Scan for the cell matching the given text and deliver its (x, y) coordinate at center. 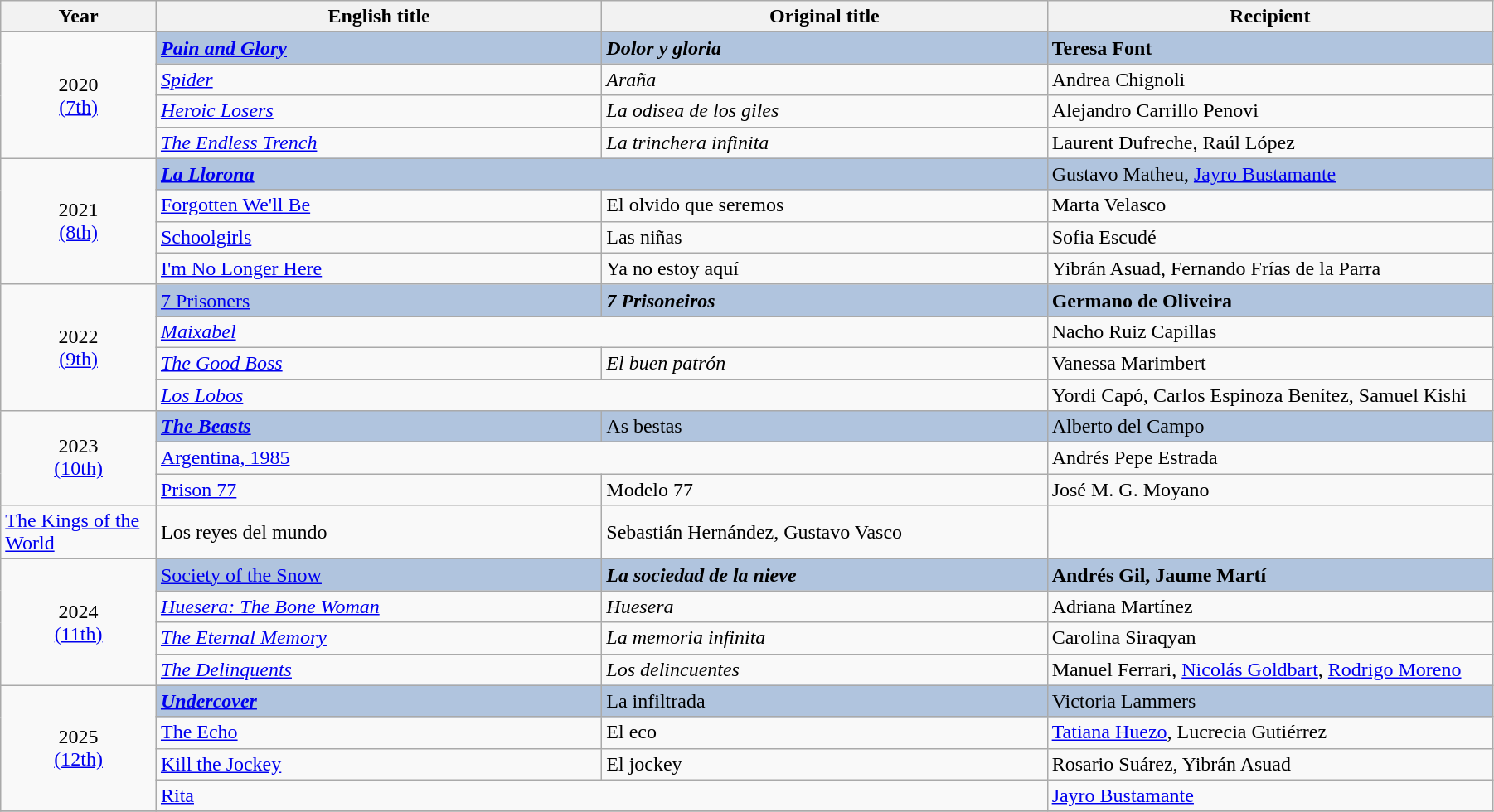
2023(10th) (79, 458)
Teresa Font (1270, 48)
Argentina, 1985 (602, 458)
Yibrán Asuad, Fernando Frías de la Parra (1270, 268)
Rosario Suárez, Yibrán Asuad (1270, 764)
Schoolgirls (378, 237)
Ya no estoy aquí (824, 268)
José M. G. Moyano (1270, 490)
El olvido que seremos (824, 205)
Manuel Ferrari, Nicolás Goldbart, Rodrigo Moreno (1270, 669)
The Kings of the World (79, 532)
Pain and Glory (378, 48)
The Beasts (378, 427)
Modelo 77 (824, 490)
7 Prisoners (378, 300)
La infiltrada (824, 701)
El jockey (824, 764)
Marta Velasco (1270, 205)
El buen patrón (824, 363)
English title (378, 17)
Los Lobos (602, 395)
Germano de Oliveira (1270, 300)
Forgotten We'll Be (378, 205)
Gustavo Matheu, Jayro Bustamante (1270, 174)
Andrea Chignoli (1270, 80)
Maixabel (602, 331)
Huesera: The Bone Woman (378, 607)
Araña (824, 80)
The Echo (378, 732)
La trinchera infinita (824, 143)
Carolina Siraqyan (1270, 638)
The Eternal Memory (378, 638)
Huesera (824, 607)
Spider (378, 80)
Sebastián Hernández, Gustavo Vasco (824, 532)
Recipient (1270, 17)
I'm No Longer Here (378, 268)
Nacho Ruiz Capillas (1270, 331)
La memoria infinita (824, 638)
La Llorona (602, 174)
The Delinquents (378, 669)
2021(8th) (79, 221)
Original title (824, 17)
The Endless Trench (378, 143)
Laurent Dufreche, Raúl López (1270, 143)
7 Prisoneiros (824, 300)
Heroic Losers (378, 111)
Alejandro Carrillo Penovi (1270, 111)
La sociedad de la nieve (824, 575)
La odisea de los giles (824, 111)
Los delincuentes (824, 669)
Yordi Capó, Carlos Espinoza Benítez, Samuel Kishi (1270, 395)
Jayro Bustamante (1270, 795)
2022(9th) (79, 347)
2024(11th) (79, 622)
As bestas (824, 427)
Los reyes del mundo (378, 532)
Vanessa Marimbert (1270, 363)
Rita (602, 795)
Andrés Gil, Jaume Martí (1270, 575)
Adriana Martínez (1270, 607)
Las niñas (824, 237)
El eco (824, 732)
Society of the Snow (378, 575)
Dolor y gloria (824, 48)
Alberto del Campo (1270, 427)
Victoria Lammers (1270, 701)
Tatiana Huezo, Lucrecia Gutiérrez (1270, 732)
2020(7th) (79, 95)
Year (79, 17)
Sofia Escudé (1270, 237)
The Good Boss (378, 363)
Kill the Jockey (378, 764)
Andrés Pepe Estrada (1270, 458)
Undercover (378, 701)
Prison 77 (378, 490)
2025(12th) (79, 748)
